Detect which cell encompasses the target text, then output its [X, Y] center coordinate. 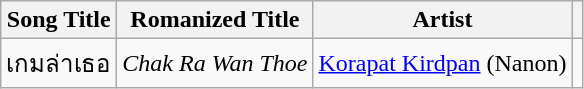
Romanized Title [215, 20]
Korapat Kirdpan (Nanon) [442, 64]
Song Title [59, 20]
Artist [442, 20]
Chak Ra Wan Thoe [215, 64]
เกมล่าเธอ [59, 64]
